Locate the cell with the specified text and output its [x, y] center coordinate. 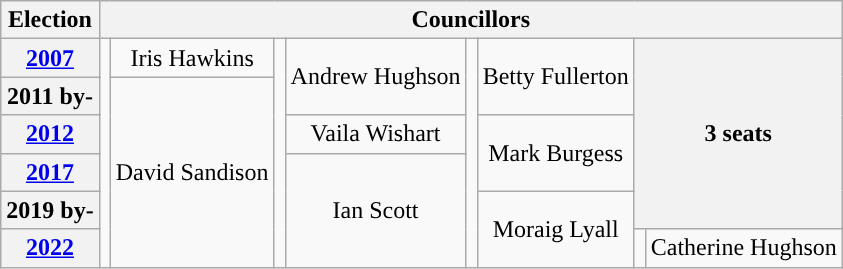
2011 by- [50, 96]
Election [50, 20]
3 seats [738, 134]
Ian Scott [376, 210]
Iris Hawkins [192, 58]
Vaila Wishart [376, 134]
2012 [50, 134]
Moraig Lyall [556, 229]
Andrew Hughson [376, 77]
Mark Burgess [556, 153]
Betty Fullerton [556, 77]
Councillors [470, 20]
2019 by- [50, 210]
2017 [50, 172]
2007 [50, 58]
David Sandison [192, 172]
Catherine Hughson [744, 248]
2022 [50, 248]
